Provide the (X, Y) coordinate of the cell's center where the given text is located.  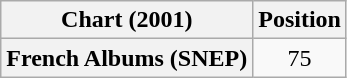
French Albums (SNEP) (127, 58)
Chart (2001) (127, 20)
75 (300, 58)
Position (300, 20)
